Determine the (x, y) coordinate at the center of the cell enclosing the given text.  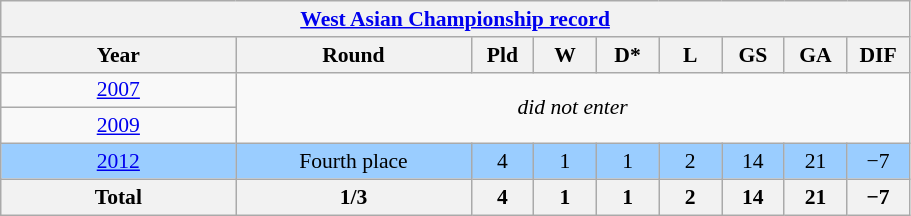
did not enter (573, 108)
W (566, 55)
DIF (878, 55)
Round (354, 55)
West Asian Championship record (456, 19)
Total (118, 197)
2007 (118, 90)
2009 (118, 126)
Year (118, 55)
Pld (502, 55)
2012 (118, 162)
GS (754, 55)
Fourth place (354, 162)
GA (816, 55)
1/3 (354, 197)
L (690, 55)
D* (628, 55)
